Identify which cell holds the provided text, then report its [X, Y] central coordinate. 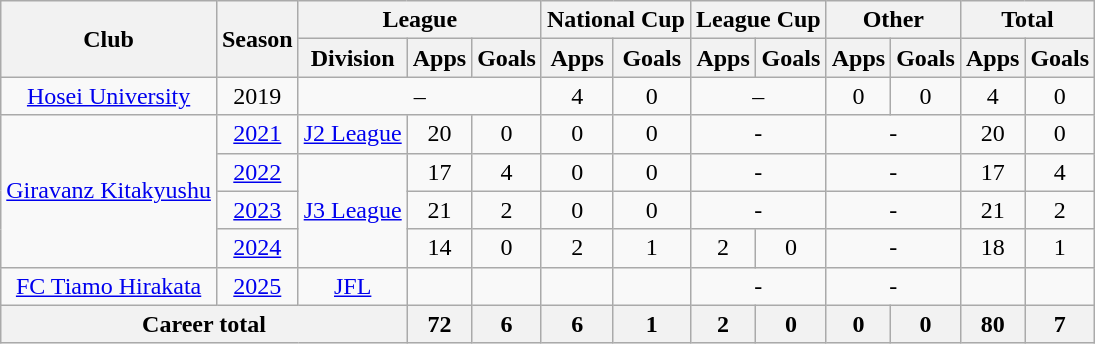
14 [439, 248]
FC Tiamo Hirakata [109, 286]
2024 [257, 248]
Total [1027, 20]
Hosei University [109, 96]
72 [439, 324]
J3 League [352, 210]
League Cup [758, 20]
JFL [352, 286]
Season [257, 39]
Club [109, 39]
Giravanz Kitakyushu [109, 191]
Career total [204, 324]
Other [893, 20]
7 [1060, 324]
18 [992, 248]
Division [352, 58]
J2 League [352, 134]
2019 [257, 96]
80 [992, 324]
League [420, 20]
National Cup [616, 20]
2021 [257, 134]
2023 [257, 210]
2025 [257, 286]
2022 [257, 172]
